For the text-containing cell, return its midpoint in (X, Y) coordinate format. 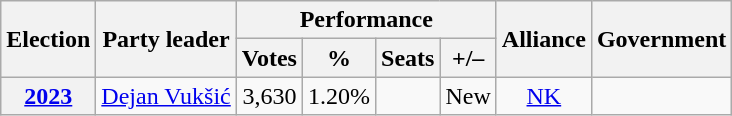
2023 (48, 96)
Government (661, 39)
Party leader (166, 39)
% (338, 58)
+/– (468, 58)
Seats (408, 58)
Votes (269, 58)
Election (48, 39)
3,630 (269, 96)
Alliance (544, 39)
1.20% (338, 96)
NK (544, 96)
Performance (366, 20)
Dejan Vukšić (166, 96)
New (468, 96)
